Scan for the cell matching the given text and deliver its [x, y] coordinate at center. 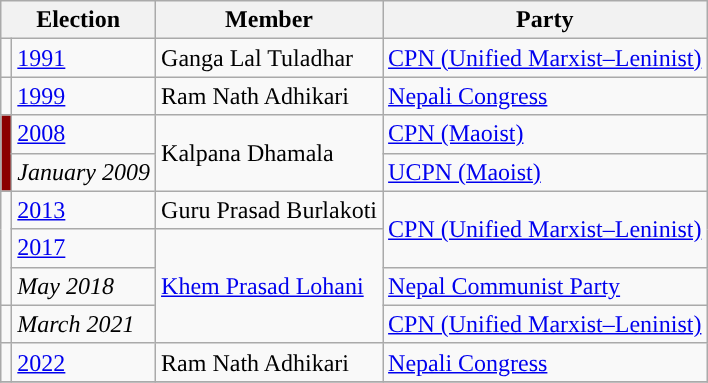
January 2009 [84, 172]
2017 [84, 248]
Khem Prasad Lohani [270, 286]
1991 [84, 58]
Member [270, 20]
Ganga Lal Tuladhar [270, 58]
Party [545, 20]
Guru Prasad Burlakoti [270, 210]
May 2018 [84, 286]
Nepal Communist Party [545, 286]
1999 [84, 96]
CPN (Maoist) [545, 134]
UCPN (Maoist) [545, 172]
2013 [84, 210]
March 2021 [84, 324]
Election [78, 20]
Kalpana Dhamala [270, 153]
2008 [84, 134]
2022 [84, 362]
